Return the [x, y] coordinate for the center point of the cell that contains the specified text.  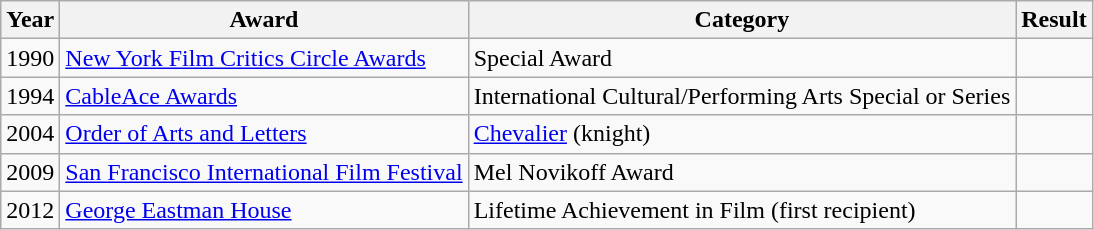
Lifetime Achievement in Film (first recipient) [742, 210]
International Cultural/Performing Arts Special or Series [742, 96]
Order of Arts and Letters [264, 134]
Special Award [742, 58]
Result [1054, 20]
Mel Novikoff Award [742, 172]
Year [30, 20]
Award [264, 20]
Chevalier (knight) [742, 134]
New York Film Critics Circle Awards [264, 58]
CableAce Awards [264, 96]
2004 [30, 134]
George Eastman House [264, 210]
2012 [30, 210]
Category [742, 20]
1990 [30, 58]
1994 [30, 96]
2009 [30, 172]
San Francisco International Film Festival [264, 172]
